Pinpoint the cell where the given text exists, returning its [X, Y] midpoint coordinate. 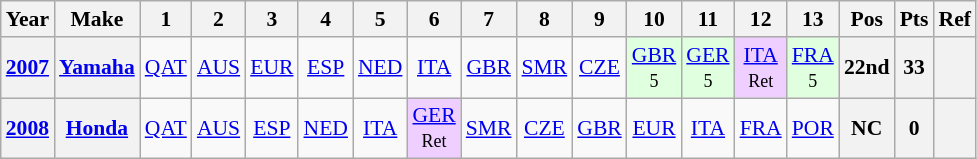
Make [97, 19]
GBR5 [654, 68]
3 [272, 19]
Ref [954, 19]
0 [914, 128]
13 [813, 19]
GERRet [434, 128]
10 [654, 19]
Year [28, 19]
Pos [867, 19]
FRA [761, 128]
2 [218, 19]
POR [813, 128]
7 [489, 19]
Yamaha [97, 68]
FRA5 [813, 68]
5 [380, 19]
2007 [28, 68]
11 [708, 19]
NC [867, 128]
GER5 [708, 68]
9 [600, 19]
12 [761, 19]
2008 [28, 128]
4 [325, 19]
Honda [97, 128]
33 [914, 68]
8 [545, 19]
22nd [867, 68]
1 [166, 19]
ITARet [761, 68]
Pts [914, 19]
6 [434, 19]
